Return (x, y) of the center of cell containing provided text 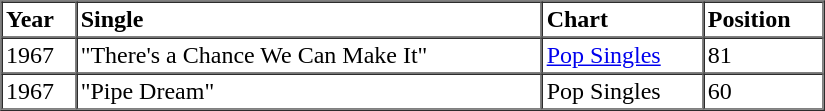
60 (763, 92)
81 (763, 56)
Chart (622, 20)
"Pipe Dream" (309, 92)
Position (763, 20)
"There's a Chance We Can Make It" (309, 56)
Year (40, 20)
Single (309, 20)
